Detect which cell encompasses the target text, then output its (x, y) center coordinate. 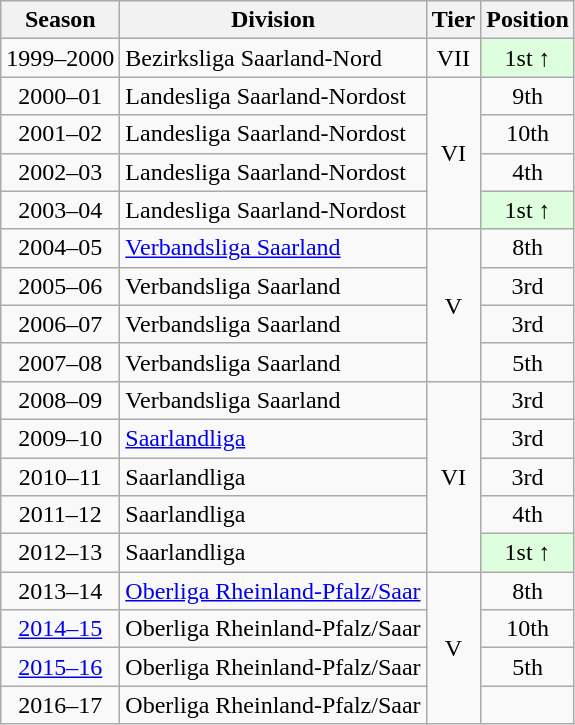
2004–05 (60, 248)
Position (528, 20)
2003–04 (60, 210)
2008–09 (60, 400)
Season (60, 20)
2013–14 (60, 591)
VII (454, 58)
2014–15 (60, 629)
2002–03 (60, 172)
2009–10 (60, 438)
1999–2000 (60, 58)
2006–07 (60, 324)
9th (528, 96)
2015–16 (60, 667)
2012–13 (60, 553)
2010–11 (60, 477)
2001–02 (60, 134)
2007–08 (60, 362)
Division (273, 20)
Tier (454, 20)
Bezirksliga Saarland-Nord (273, 58)
2005–06 (60, 286)
2000–01 (60, 96)
2016–17 (60, 705)
2011–12 (60, 515)
